Search for the cell housing the specified text and yield its [X, Y] center coordinate. 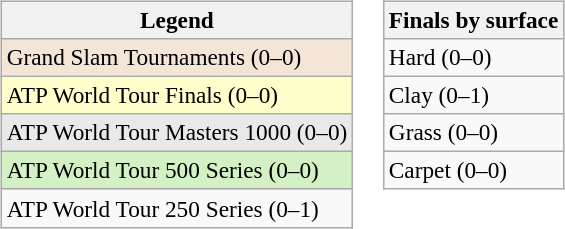
Grand Slam Tournaments (0–0) [176, 57]
Finals by surface [473, 20]
Clay (0–1) [473, 95]
Hard (0–0) [473, 57]
ATP World Tour 250 Series (0–1) [176, 208]
ATP World Tour Masters 1000 (0–0) [176, 133]
Carpet (0–0) [473, 171]
Legend [176, 20]
ATP World Tour Finals (0–0) [176, 95]
ATP World Tour 500 Series (0–0) [176, 171]
Grass (0–0) [473, 133]
